Identify which cell holds the provided text, then report its (X, Y) central coordinate. 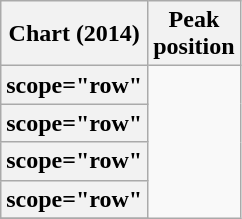
Peakposition (194, 34)
Chart (2014) (74, 34)
